Output the (X, Y) coordinate of the center of the cell containing the given text.  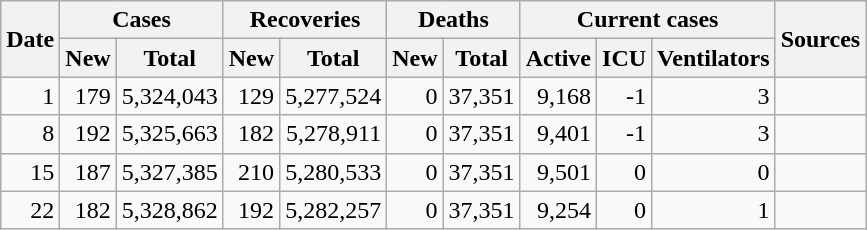
8 (30, 134)
5,327,385 (170, 172)
5,328,862 (170, 210)
Deaths (454, 20)
5,324,043 (170, 96)
Date (30, 39)
Active (558, 58)
5,277,524 (334, 96)
22 (30, 210)
Sources (820, 39)
9,401 (558, 134)
129 (251, 96)
Current cases (648, 20)
5,280,533 (334, 172)
ICU (624, 58)
9,254 (558, 210)
5,278,911 (334, 134)
Cases (142, 20)
5,282,257 (334, 210)
5,325,663 (170, 134)
179 (88, 96)
187 (88, 172)
210 (251, 172)
Ventilators (714, 58)
9,501 (558, 172)
Recoveries (304, 20)
15 (30, 172)
9,168 (558, 96)
